Pinpoint the cell where the given text exists, returning its (X, Y) midpoint coordinate. 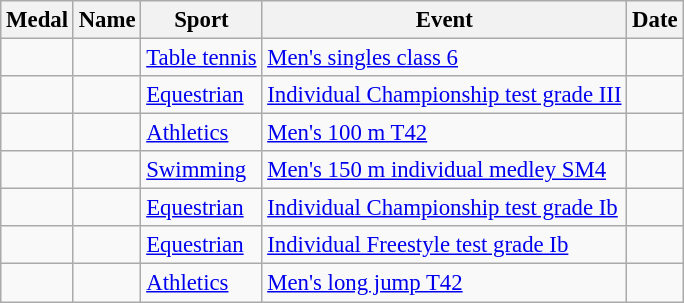
Individual Freestyle test grade Ib (444, 245)
Men's 100 m T42 (444, 133)
Date (655, 20)
Men's singles class 6 (444, 58)
Swimming (202, 170)
Medal (38, 20)
Event (444, 20)
Individual Championship test grade III (444, 95)
Name (107, 20)
Men's long jump T42 (444, 283)
Sport (202, 20)
Men's 150 m individual medley SM4 (444, 170)
Table tennis (202, 58)
Individual Championship test grade Ib (444, 208)
